Provide the (X, Y) coordinate of the cell's center where the given text is located.  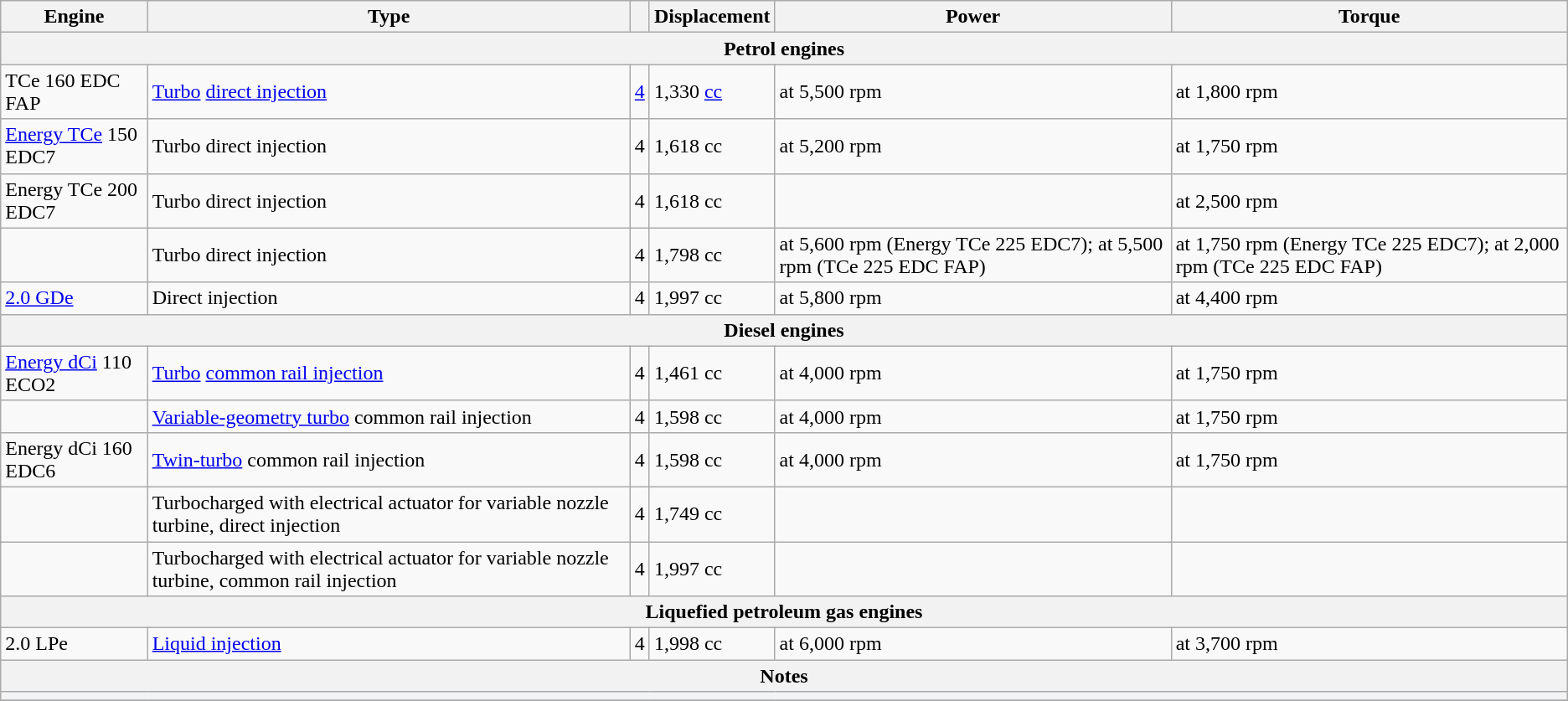
Turbocharged with electrical actuator for variable nozzle turbine, direct injection (389, 514)
1,330 cc (712, 92)
Energy dCi 110 ECO2 (74, 374)
at 1,750 rpm (Energy TCe 225 EDC7); at 2,000 rpm (TCe 225 EDC FAP) (1369, 255)
1,798 cc (712, 255)
1,461 cc (712, 374)
Direct injection (389, 298)
at 2,500 rpm (1369, 201)
at 5,800 rpm (973, 298)
at 5,500 rpm (973, 92)
Twin-turbo common rail injection (389, 459)
Displacement (712, 17)
Liquid injection (389, 644)
at 3,700 rpm (1369, 644)
at 6,000 rpm (973, 644)
at 1,800 rpm (1369, 92)
Torque (1369, 17)
Turbo common rail injection (389, 374)
Notes (784, 676)
1,749 cc (712, 514)
Energy TCe 150 EDC7 (74, 146)
2.0 GDe (74, 298)
1,998 cc (712, 644)
Type (389, 17)
Turbocharged with electrical actuator for variable nozzle turbine, common rail injection (389, 568)
Liquefied petroleum gas engines (784, 612)
Energy TCe 200 EDC7 (74, 201)
Energy dCi 160 EDC6 (74, 459)
Diesel engines (784, 330)
Power (973, 17)
at 5,600 rpm (Energy TCe 225 EDC7); at 5,500 rpm (TCe 225 EDC FAP) (973, 255)
TCe 160 EDC FAP (74, 92)
at 4,400 rpm (1369, 298)
at 5,200 rpm (973, 146)
Petrol engines (784, 49)
Engine (74, 17)
Variable-geometry turbo common rail injection (389, 416)
2.0 LPe (74, 644)
